Search for the cell housing the specified text and yield its [x, y] center coordinate. 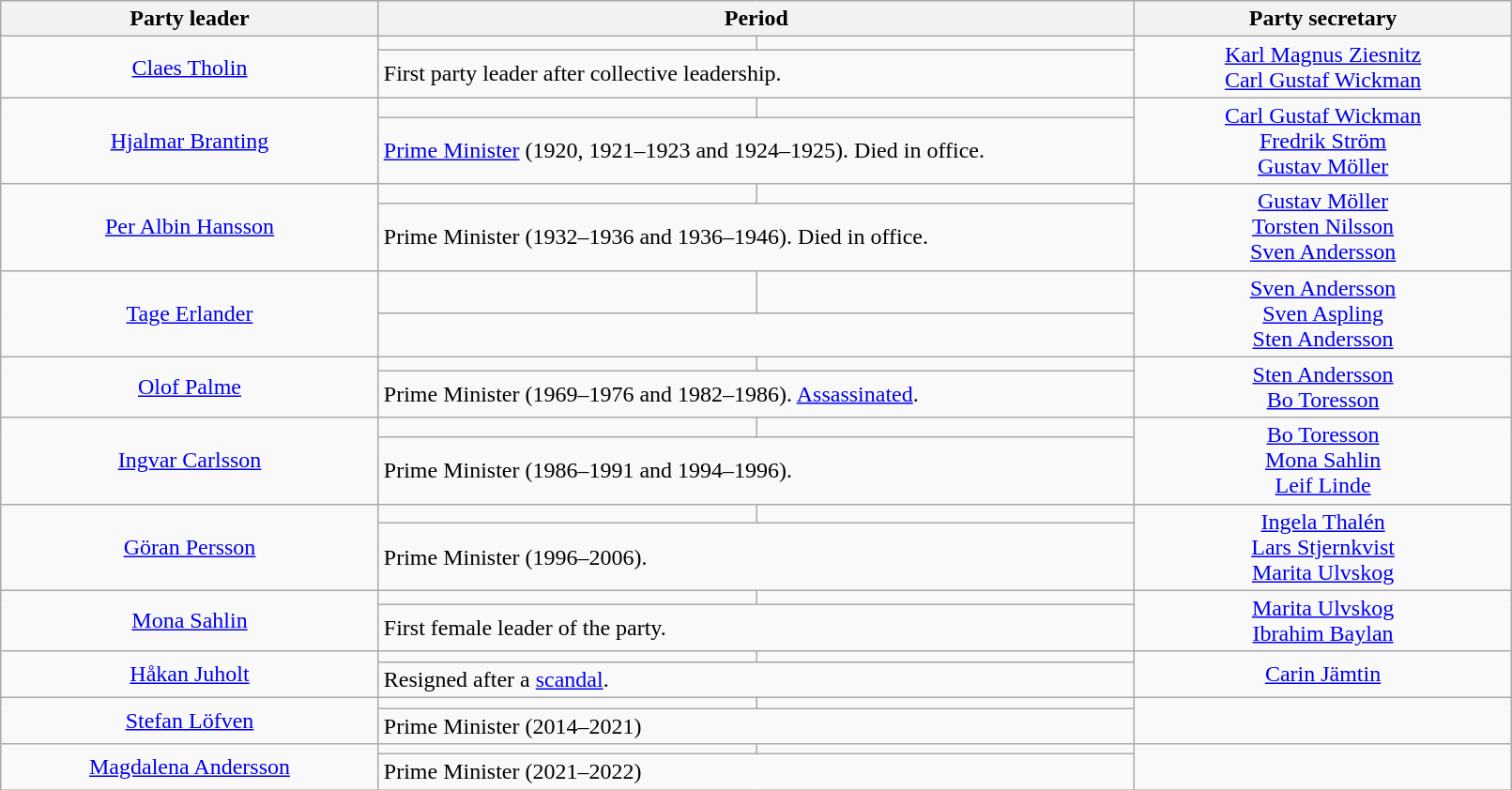
Prime Minister (1969–1976 and 1982–1986). Assassinated. [756, 394]
Prime Minister (2021–2022) [756, 772]
Sten AnderssonBo Toresson [1323, 387]
Per Albin Hansson [190, 227]
Marita UlvskogIbrahim Baylan [1323, 621]
Period [756, 19]
Prime Minister (1986–1991 and 1994–1996). [756, 471]
Prime Minister (2014–2021) [756, 725]
Resigned after a scandal. [756, 679]
Gustav MöllerTorsten NilssonSven Andersson [1323, 227]
First female leader of the party. [756, 628]
Prime Minister (1920, 1921–1923 and 1924–1925). Died in office. [756, 150]
Karl Magnus ZiesnitzCarl Gustaf Wickman [1323, 68]
Carin Jämtin [1323, 674]
Magdalena Andersson [190, 767]
Sven AnderssonSven AsplingSten Andersson [1323, 313]
Claes Tholin [190, 68]
First party leader after collective leadership. [756, 73]
Håkan Juholt [190, 674]
Prime Minister (1932–1936 and 1936–1946). Died in office. [756, 236]
Hjalmar Branting [190, 141]
Prime Minister (1996–2006). [756, 557]
Mona Sahlin [190, 621]
Tage Erlander [190, 313]
Ingvar Carlsson [190, 461]
Göran Persson [190, 547]
Stefan Löfven [190, 721]
Party leader [190, 19]
Olof Palme [190, 387]
Bo ToressonMona SahlinLeif Linde [1323, 461]
Carl Gustaf WickmanFredrik StrömGustav Möller [1323, 141]
Ingela ThalénLars StjernkvistMarita Ulvskog [1323, 547]
Party secretary [1323, 19]
